Extract the (x, y) coordinate from the center of the cell holding the provided text.  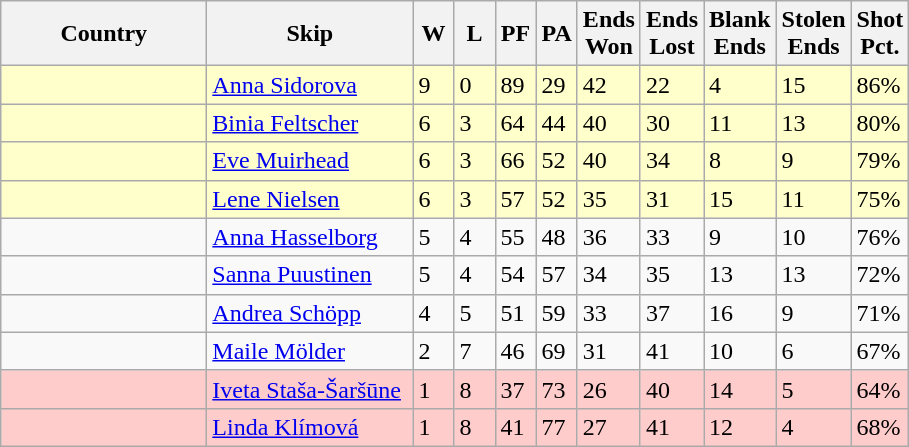
59 (556, 313)
72% (880, 275)
79% (880, 161)
Binia Feltscher (310, 123)
48 (556, 237)
26 (608, 389)
Anna Hasselborg (310, 237)
0 (474, 85)
66 (516, 161)
55 (516, 237)
Ends Won (608, 34)
7 (474, 351)
27 (608, 427)
Stolen Ends (814, 34)
Skip (310, 34)
29 (556, 85)
Linda Klímová (310, 427)
64% (880, 389)
64 (516, 123)
73 (556, 389)
51 (516, 313)
Lene Nielsen (310, 199)
46 (516, 351)
16 (740, 313)
44 (556, 123)
80% (880, 123)
W (434, 34)
Shot Pct. (880, 34)
Andrea Schöpp (310, 313)
71% (880, 313)
89 (516, 85)
77 (556, 427)
54 (516, 275)
69 (556, 351)
12 (740, 427)
Anna Sidorova (310, 85)
PF (516, 34)
Maile Mölder (310, 351)
30 (672, 123)
2 (434, 351)
Blank Ends (740, 34)
36 (608, 237)
75% (880, 199)
76% (880, 237)
Ends Lost (672, 34)
Iveta Staša-Šaršūne (310, 389)
86% (880, 85)
Sanna Puustinen (310, 275)
PA (556, 34)
Country (104, 34)
42 (608, 85)
Eve Muirhead (310, 161)
67% (880, 351)
68% (880, 427)
22 (672, 85)
L (474, 34)
14 (740, 389)
